Determine the (x, y) coordinate at the center of the cell enclosing the given text.  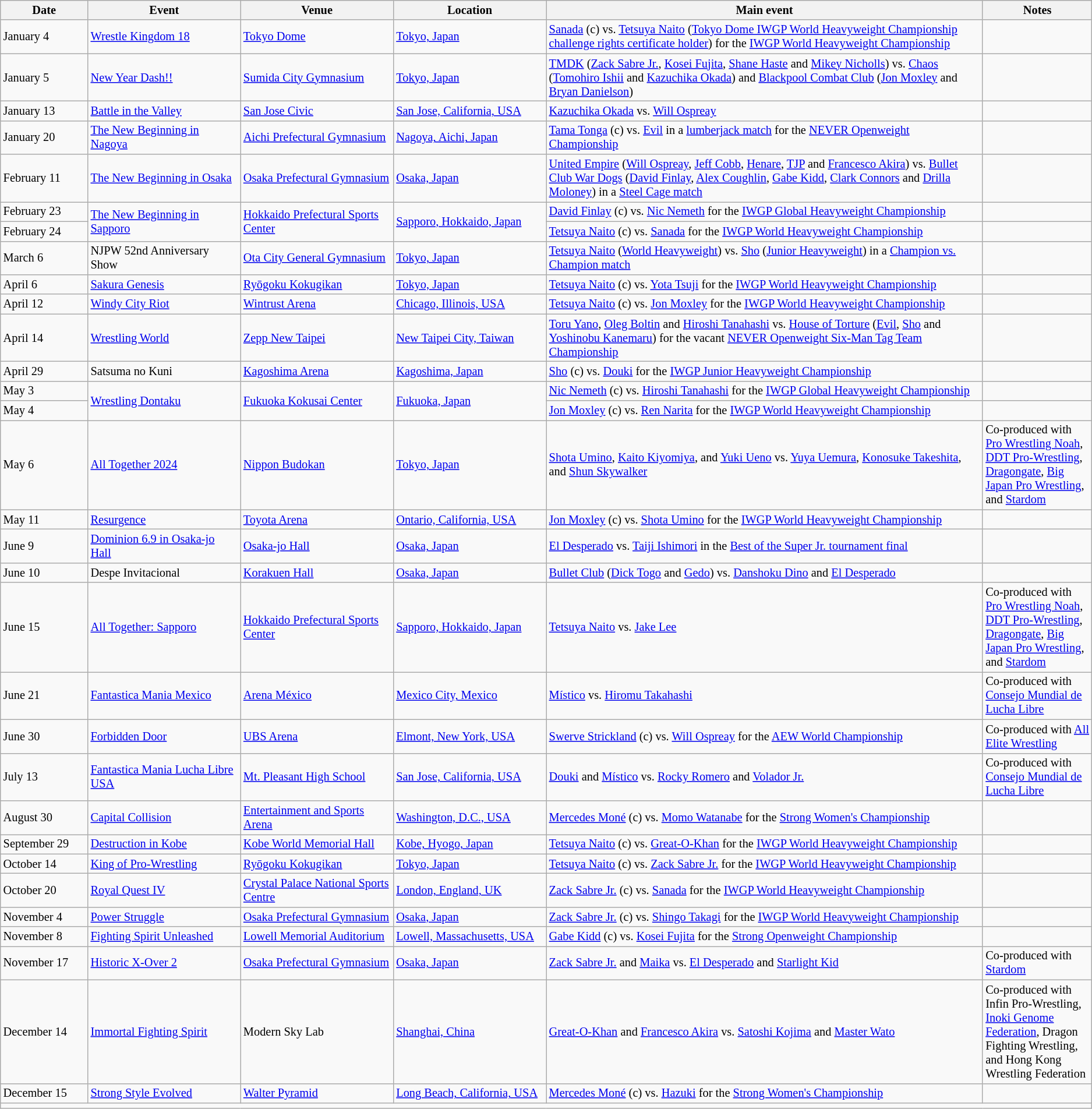
Despe Invitacional (164, 573)
UBS Arena (317, 736)
December 15 (44, 1093)
Forbidden Door (164, 736)
Fighting Spirit Unleashed (164, 937)
Tetsuya Naito (c) vs. Zack Sabre Jr. for the IWGP World Heavyweight Championship (765, 864)
Nic Nemeth (c) vs. Hiroshi Tanahashi for the IWGP Global Heavyweight Championship (765, 391)
Venue (317, 10)
Korakuen Hall (317, 573)
Long Beach, California, USA (469, 1093)
May 4 (44, 411)
Wrestling Dontaku (164, 401)
Battle in the Valley (164, 111)
September 29 (44, 844)
Tetsuya Naito (World Heavyweight) vs. Sho (Junior Heavyweight) in a Champion vs. Champion match (765, 258)
Royal Quest IV (164, 890)
Sumida City Gymnasium (317, 77)
January 20 (44, 137)
The New Beginning in Sapporo (164, 221)
Immortal Fighting Spirit (164, 1032)
London, England, UK (469, 890)
November 8 (44, 937)
April 12 (44, 304)
June 10 (44, 573)
October 20 (44, 890)
Elmont, New York, USA (469, 736)
January 5 (44, 77)
Tetsuya Naito (c) vs. Yota Tsuji for the IWGP World Heavyweight Championship (765, 284)
Kobe, Hyogo, Japan (469, 844)
Great-O-Khan and Francesco Akira vs. Satoshi Kojima and Master Wato (765, 1032)
Mercedes Moné (c) vs. Hazuki for the Strong Women's Championship (765, 1093)
Main event (765, 10)
Windy City Riot (164, 304)
Gabe Kidd (c) vs. Kosei Fujita for the Strong Openweight Championship (765, 937)
Ontario, California, USA (469, 520)
Power Struggle (164, 917)
Washington, D.C., USA (469, 817)
New Taipei City, Taiwan (469, 338)
Wintrust Arena (317, 304)
Shota Umino, Kaito Kiyomiya, and Yuki Ueno vs. Yuya Uemura, Konosuke Takeshita, and Shun Skywalker (765, 465)
Capital Collision (164, 817)
July 13 (44, 777)
Mt. Pleasant High School (317, 777)
November 4 (44, 917)
NJPW 52nd Anniversary Show (164, 258)
June 9 (44, 546)
Kobe World Memorial Hall (317, 844)
Mercedes Moné (c) vs. Momo Watanabe for the Strong Women's Championship (765, 817)
Lowell, Massachusetts, USA (469, 937)
Fantastica Mania Mexico (164, 695)
Tetsuya Naito vs. Jake Lee (765, 627)
New Year Dash!! (164, 77)
Resurgence (164, 520)
Lowell Memorial Auditorium (317, 937)
San Jose Civic (317, 111)
August 30 (44, 817)
Tetsuya Naito (c) vs. Jon Moxley for the IWGP World Heavyweight Championship (765, 304)
Zack Sabre Jr. and Maika vs. El Desperado and Starlight Kid (765, 963)
Crystal Palace National Sports Centre (317, 890)
Wrestle Kingdom 18 (164, 37)
January 13 (44, 111)
Zack Sabre Jr. (c) vs. Sanada for the IWGP World Heavyweight Championship (765, 890)
May 11 (44, 520)
Kazuchika Okada vs. Will Ospreay (765, 111)
Swerve Strickland (c) vs. Will Ospreay for the AEW World Championship (765, 736)
Osaka-jo Hall (317, 546)
Modern Sky Lab (317, 1032)
Nippon Budokan (317, 465)
February 24 (44, 231)
Walter Pyramid (317, 1093)
Tama Tonga (c) vs. Evil in a lumberjack match for the NEVER Openweight Championship (765, 137)
Aichi Prefectural Gymnasium (317, 137)
June 15 (44, 627)
Jon Moxley (c) vs. Shota Umino for the IWGP World Heavyweight Championship (765, 520)
March 6 (44, 258)
Tetsuya Naito (c) vs. Great-O-Khan for the IWGP World Heavyweight Championship (765, 844)
The New Beginning in Nagoya (164, 137)
Jon Moxley (c) vs. Ren Narita for the IWGP World Heavyweight Championship (765, 411)
Ota City General Gymnasium (317, 258)
Místico vs. Hiromu Takahashi (765, 695)
Tokyo Dome (317, 37)
All Together: Sapporo (164, 627)
May 3 (44, 391)
February 23 (44, 211)
Arena México (317, 695)
Destruction in Kobe (164, 844)
David Finlay (c) vs. Nic Nemeth for the IWGP Global Heavyweight Championship (765, 211)
Wrestling World (164, 338)
Zepp New Taipei (317, 338)
Toyota Arena (317, 520)
Sho (c) vs. Douki for the IWGP Junior Heavyweight Championship (765, 371)
Event (164, 10)
April 29 (44, 371)
Date (44, 10)
November 17 (44, 963)
The New Beginning in Osaka (164, 178)
Nagoya, Aichi, Japan (469, 137)
January 4 (44, 37)
June 30 (44, 736)
Location (469, 10)
Bullet Club (Dick Togo and Gedo) vs. Danshoku Dino and El Desperado (765, 573)
Entertainment and Sports Arena (317, 817)
Satsuma no Kuni (164, 371)
Historic X-Over 2 (164, 963)
Co-produced with Infin Pro-Wrestling, Inoki Genome Federation, Dragon Fighting Wrestling, and Hong Kong Wrestling Federation (1037, 1032)
Sakura Genesis (164, 284)
Kagoshima, Japan (469, 371)
Zack Sabre Jr. (c) vs. Shingo Takagi for the IWGP World Heavyweight Championship (765, 917)
April 14 (44, 338)
Douki and Místico vs. Rocky Romero and Volador Jr. (765, 777)
Fantastica Mania Lucha Libre USA (164, 777)
Dominion 6.9 in Osaka-jo Hall (164, 546)
Notes (1037, 10)
October 14 (44, 864)
Kagoshima Arena (317, 371)
El Desperado vs. Taiji Ishimori in the Best of the Super Jr. tournament final (765, 546)
Chicago, Illinois, USA (469, 304)
All Together 2024 (164, 465)
April 6 (44, 284)
Tetsuya Naito (c) vs. Sanada for the IWGP World Heavyweight Championship (765, 231)
Shanghai, China (469, 1032)
Co-produced with All Elite Wrestling (1037, 736)
February 11 (44, 178)
May 6 (44, 465)
Fukuoka, Japan (469, 401)
Strong Style Evolved (164, 1093)
Co-produced with Stardom (1037, 963)
Fukuoka Kokusai Center (317, 401)
King of Pro-Wrestling (164, 864)
June 21 (44, 695)
Mexico City, Mexico (469, 695)
December 14 (44, 1032)
